Locate the cell with the specified text and output its [x, y] center coordinate. 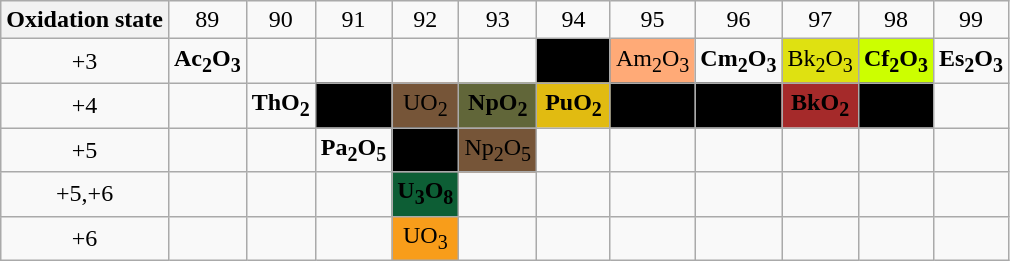
PaO2 [353, 105]
Es2O3 [970, 61]
97 [820, 20]
99 [970, 20]
Oxidation state [85, 20]
PuO2 [574, 105]
89 [207, 20]
+4 [85, 105]
Cf2O3 [896, 61]
U3O8 [426, 194]
BkO2 [820, 105]
UO3 [426, 238]
U2O5 [426, 150]
90 [280, 20]
98 [896, 20]
96 [738, 20]
Pa2O5 [353, 150]
94 [574, 20]
UO2 [426, 105]
+3 [85, 61]
CfO2 [896, 105]
+6 [85, 238]
95 [652, 20]
Bk2O3 [820, 61]
+5 [85, 150]
+5,+6 [85, 194]
91 [353, 20]
CmO2 [738, 105]
Ac2O3 [207, 61]
Cm2O3 [738, 61]
ThO2 [280, 105]
92 [426, 20]
NpO2 [498, 105]
AmO2 [652, 105]
Pu2O3 [574, 61]
Np2O5 [498, 150]
Am2O3 [652, 61]
93 [498, 20]
